From the cell containing the given text, extract its center point as [x, y] coordinate. 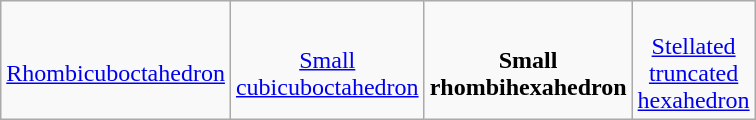
Small cubicuboctahedron [327, 60]
Small rhombihexahedron [528, 60]
Rhombicuboctahedron [116, 60]
Stellated truncated hexahedron [694, 60]
